Return the (x, y) coordinate for the center point of the cell that contains the specified text.  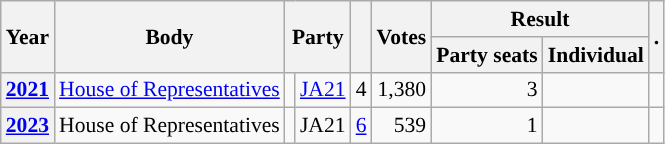
1,380 (402, 90)
Individual (596, 55)
Party seats (486, 55)
. (657, 36)
Body (170, 36)
539 (402, 126)
Party (318, 36)
Result (540, 19)
Votes (402, 36)
1 (486, 126)
2023 (28, 126)
6 (362, 126)
4 (362, 90)
2021 (28, 90)
3 (486, 90)
Year (28, 36)
